Extract the [x, y] coordinate from the center of the cell holding the provided text.  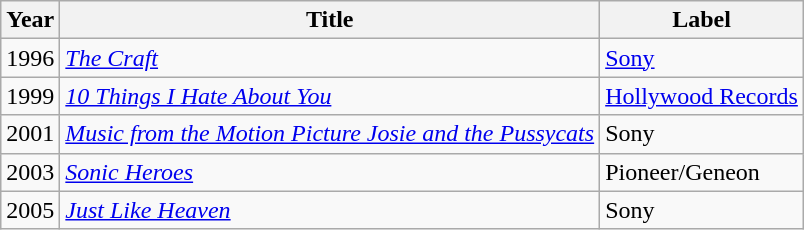
Sonic Heroes [330, 172]
2005 [30, 210]
Hollywood Records [702, 96]
The Craft [330, 58]
Year [30, 20]
Title [330, 20]
1996 [30, 58]
Pioneer/Geneon [702, 172]
Just Like Heaven [330, 210]
2003 [30, 172]
2001 [30, 134]
Music from the Motion Picture Josie and the Pussycats [330, 134]
10 Things I Hate About You [330, 96]
Label [702, 20]
1999 [30, 96]
